Extract the (x, y) coordinate from the center of the cell holding the provided text.  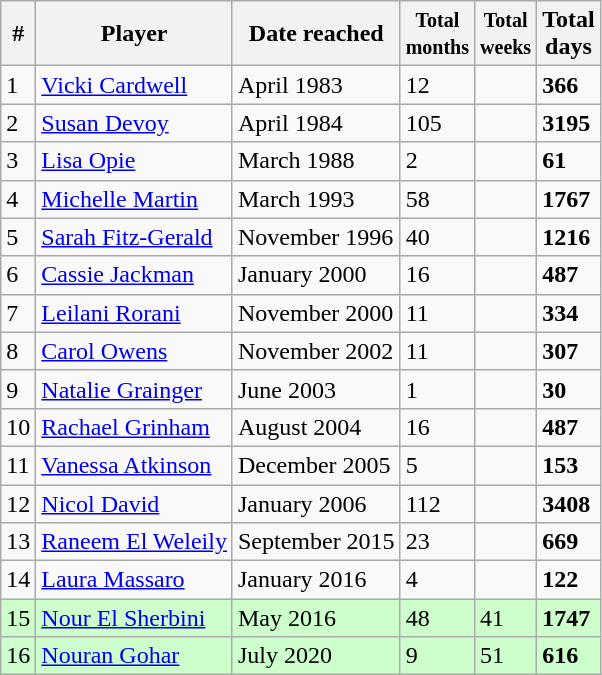
July 2020 (316, 656)
Lisa Opie (134, 161)
March 1993 (316, 199)
61 (569, 161)
1216 (569, 237)
March 1988 (316, 161)
Sarah Fitz-Gerald (134, 237)
Leilani Rorani (134, 313)
334 (569, 313)
Cassie Jackman (134, 275)
112 (437, 503)
Totalmonths (437, 34)
13 (18, 542)
November 1996 (316, 237)
8 (18, 351)
Vanessa Atkinson (134, 465)
Nouran Gohar (134, 656)
153 (569, 465)
3408 (569, 503)
3195 (569, 123)
Vicki Cardwell (134, 85)
May 2016 (316, 618)
August 2004 (316, 427)
23 (437, 542)
Susan Devoy (134, 123)
December 2005 (316, 465)
January 2016 (316, 580)
April 1983 (316, 85)
1767 (569, 199)
122 (569, 580)
Laura Massaro (134, 580)
# (18, 34)
November 2000 (316, 313)
366 (569, 85)
Player (134, 34)
15 (18, 618)
January 2000 (316, 275)
Totaldays (569, 34)
6 (18, 275)
Carol Owens (134, 351)
105 (437, 123)
48 (437, 618)
58 (437, 199)
June 2003 (316, 389)
April 1984 (316, 123)
Rachael Grinham (134, 427)
3 (18, 161)
September 2015 (316, 542)
Totalweeks (506, 34)
November 2002 (316, 351)
Date reached (316, 34)
669 (569, 542)
7 (18, 313)
Natalie Grainger (134, 389)
307 (569, 351)
January 2006 (316, 503)
616 (569, 656)
14 (18, 580)
1747 (569, 618)
30 (569, 389)
51 (506, 656)
Michelle Martin (134, 199)
Raneem El Weleily (134, 542)
Nour El Sherbini (134, 618)
10 (18, 427)
Nicol David (134, 503)
41 (506, 618)
40 (437, 237)
